Provide the (X, Y) coordinate of the cell's center where the given text is located.  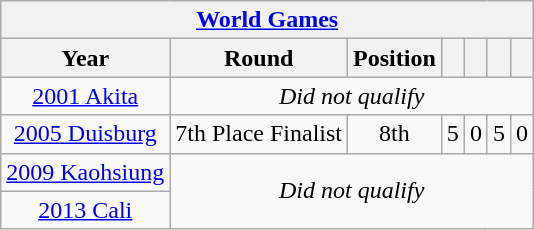
2005 Duisburg (86, 134)
2009 Kaohsiung (86, 172)
Year (86, 58)
Round (259, 58)
World Games (268, 20)
2001 Akita (86, 96)
7th Place Finalist (259, 134)
Position (395, 58)
2013 Cali (86, 210)
8th (395, 134)
